Return the [x, y] coordinate for the center point of the cell that contains the specified text.  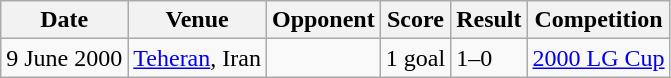
Teheran, Iran [198, 58]
Venue [198, 20]
1–0 [489, 58]
Date [64, 20]
Score [415, 20]
2000 LG Cup [598, 58]
Result [489, 20]
Competition [598, 20]
9 June 2000 [64, 58]
1 goal [415, 58]
Opponent [323, 20]
